From the cell containing the given text, extract its center point as (X, Y) coordinate. 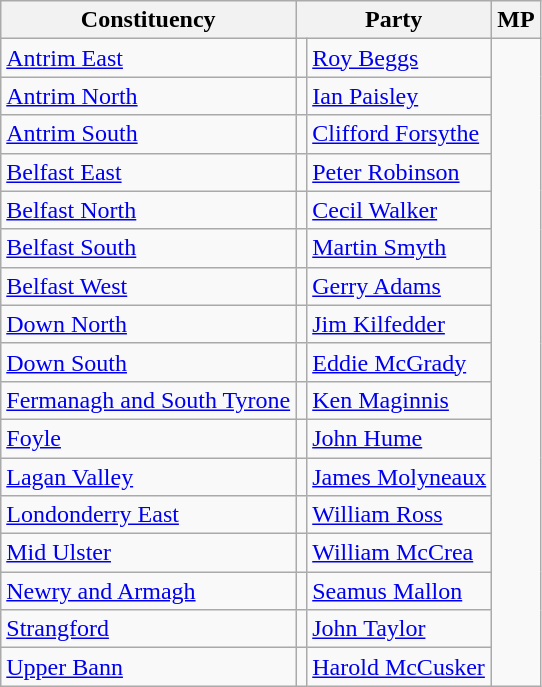
Peter Robinson (400, 172)
MP (516, 20)
Roy Beggs (400, 58)
Harold McCusker (400, 667)
Cecil Walker (400, 210)
Ian Paisley (400, 96)
Belfast East (148, 172)
Clifford Forsythe (400, 134)
Newry and Armagh (148, 591)
Down North (148, 324)
Seamus Mallon (400, 591)
Party (394, 20)
John Taylor (400, 629)
Londonderry East (148, 515)
Antrim North (148, 96)
William McCrea (400, 553)
Belfast South (148, 248)
Fermanagh and South Tyrone (148, 400)
William Ross (400, 515)
Constituency (148, 20)
Strangford (148, 629)
Martin Smyth (400, 248)
Lagan Valley (148, 477)
Jim Kilfedder (400, 324)
Foyle (148, 438)
Antrim South (148, 134)
Eddie McGrady (400, 362)
Belfast North (148, 210)
James Molyneaux (400, 477)
Gerry Adams (400, 286)
Down South (148, 362)
Belfast West (148, 286)
Mid Ulster (148, 553)
Antrim East (148, 58)
Upper Bann (148, 667)
Ken Maginnis (400, 400)
John Hume (400, 438)
